Search for the cell housing the specified text and yield its [X, Y] center coordinate. 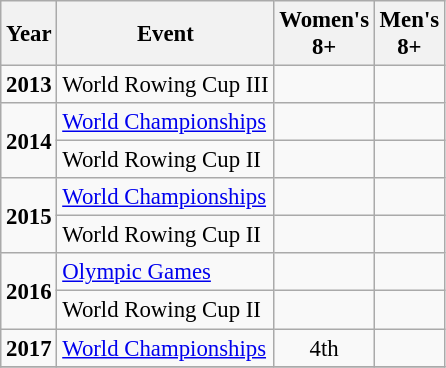
Year [29, 34]
2014 [29, 140]
2015 [29, 216]
Women's 8+ [324, 34]
Men's 8+ [409, 34]
2017 [29, 348]
4th [324, 348]
Olympic Games [166, 273]
Event [166, 34]
2013 [29, 85]
2016 [29, 292]
World Rowing Cup III [166, 85]
